Capture the cell that displays the provided text and extract its (x, y) central coordinate. 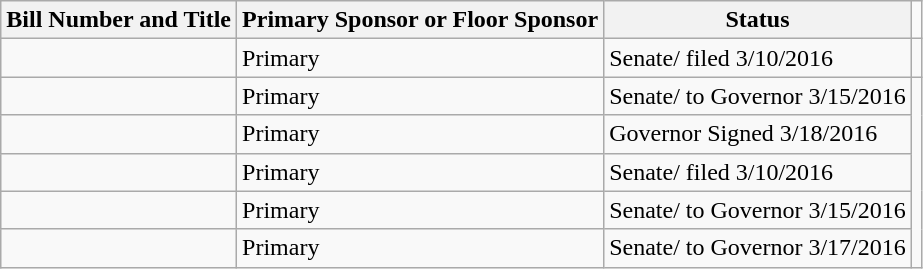
Senate/ to Governor 3/17/2016 (758, 248)
Governor Signed 3/18/2016 (758, 134)
Bill Number and Title (119, 20)
Status (758, 20)
Primary Sponsor or Floor Sponsor (420, 20)
